Pinpoint the cell where the given text exists, returning its [x, y] midpoint coordinate. 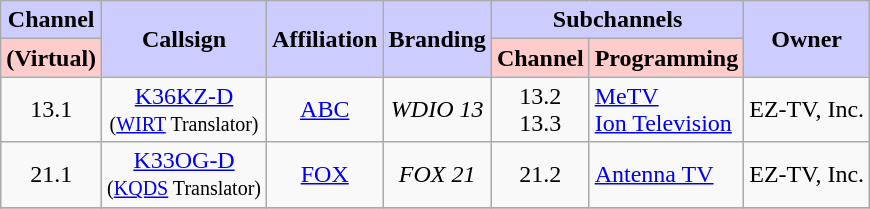
Affiliation [325, 39]
K36KZ-D (WIRT Translator) [184, 110]
13.1 [52, 110]
WDIO 13 [437, 110]
FOX [325, 174]
Callsign [184, 39]
ABC [325, 110]
K33OG-D(KQDS Translator) [184, 174]
13.213.3 [540, 110]
(Virtual) [52, 58]
FOX 21 [437, 174]
21.1 [52, 174]
Owner [807, 39]
21.2 [540, 174]
MeTVIon Television [666, 110]
Antenna TV [666, 174]
Branding [437, 39]
Subchannels [617, 20]
Programming [666, 58]
